Return [x, y] of the center of cell containing provided text 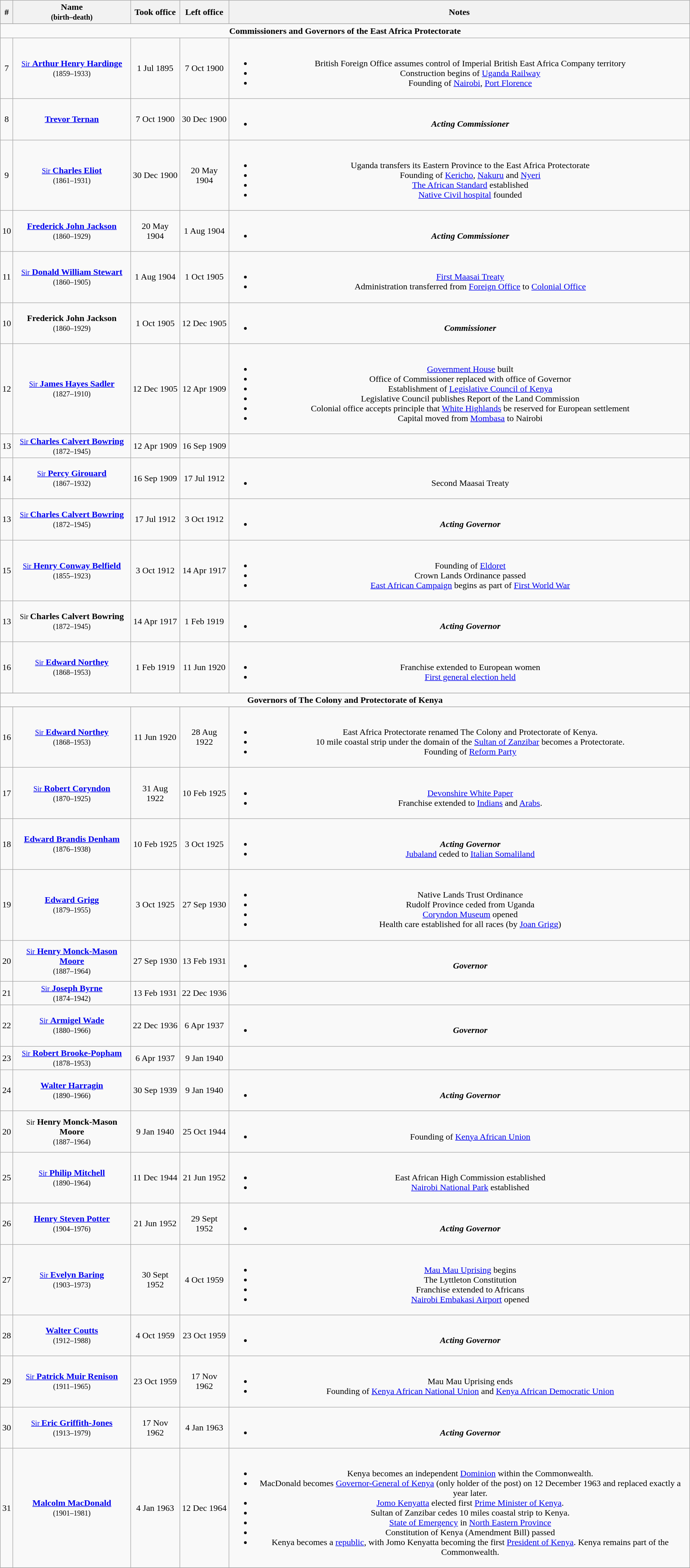
29 [7, 1382]
26 [7, 1224]
30 Sept 1952 [155, 1279]
Sir Evelyn Baring(1903–1973) [72, 1279]
9 [7, 175]
First Maasai TreatyAdministration transferred from Foreign Office to Colonial Office [459, 277]
8 [7, 119]
23 [7, 1058]
7 [7, 68]
Sir Percy Girouard(1867–1932) [72, 478]
25 [7, 1177]
Sir Arthur Henry Hardinge(1859–1933) [72, 68]
30 [7, 1428]
Sir Charles Eliot(1861–1931) [72, 175]
Notes [459, 12]
Acting GovernorJubaland ceded to Italian Somaliland [459, 844]
Sir Robert Brooke-Popham(1878–1953) [72, 1058]
Malcolm MacDonald(1901–1981) [72, 1508]
Left office [205, 12]
24 [7, 1090]
Commissioner [459, 323]
12 [7, 389]
28 [7, 1336]
12 Dec 1964 [205, 1508]
18 [7, 844]
Sir Joseph Byrne(1874–1942) [72, 993]
# [7, 12]
Sir Henry Conway Belfield(1855–1923) [72, 571]
Henry Steven Potter(1904–1976) [72, 1224]
22 [7, 1026]
Franchise extended to European womenFirst general election held [459, 668]
19 [7, 905]
29 Sept 1952 [205, 1224]
11 [7, 277]
Founding of Kenya African Union [459, 1131]
25 Oct 1944 [205, 1131]
Founding of EldoretCrown Lands Ordinance passedEast African Campaign begins as part of First World War [459, 571]
Sir Philip Mitchell(1890–1964) [72, 1177]
Edward Grigg(1879–1955) [72, 905]
21 [7, 993]
Edward Brandis Denham(1876–1938) [72, 844]
Governors of The Colony and Protectorate of Kenya [345, 700]
Commissioners and Governors of the East Africa Protectorate [345, 31]
Walter Coutts(1912–1988) [72, 1336]
Sir Robert Coryndon(1870–1925) [72, 793]
15 [7, 571]
Mau Mau Uprising beginsThe Lyttleton ConstitutionFranchise extended to AfricansNairobi Embakasi Airport opened [459, 1279]
Devonshire White PaperFranchise extended to Indians and Arabs. [459, 793]
Native Lands Trust OrdinanceRudolf Province ceded from UgandaCoryndon Museum openedHealth care established for all races (by Joan Grigg) [459, 905]
East African High Commission establishedNairobi National Park established [459, 1177]
Trevor Ternan [72, 119]
17 [7, 793]
14 [7, 478]
30 Sep 1939 [155, 1090]
28 Aug 1922 [205, 737]
Sir Donald William Stewart(1860–1905) [72, 277]
31 Aug 1922 [155, 793]
27 [7, 1279]
1 Jul 1895 [155, 68]
31 [7, 1508]
Walter Harragin(1890–1966) [72, 1090]
Sir Patrick Muir Renison(1911–1965) [72, 1382]
Sir Eric Griffith-Jones(1913–1979) [72, 1428]
Second Maasai Treaty [459, 478]
Sir James Hayes Sadler(1827–1910) [72, 389]
11 Dec 1944 [155, 1177]
Sir Armigel Wade(1880–1966) [72, 1026]
Mau Mau Uprising endsFounding of Kenya African National Union and Kenya African Democratic Union [459, 1382]
Took office [155, 12]
Name(birth–death) [72, 12]
